Detect which cell encompasses the target text, then output its [x, y] center coordinate. 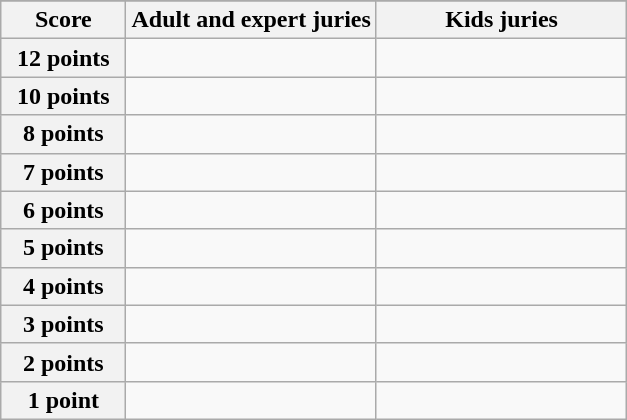
3 points [64, 324]
2 points [64, 362]
12 points [64, 58]
Score [64, 20]
10 points [64, 96]
5 points [64, 248]
4 points [64, 286]
Kids juries [501, 20]
7 points [64, 172]
8 points [64, 134]
1 point [64, 400]
6 points [64, 210]
Adult and expert juries [251, 20]
